Extract the (x, y) coordinate from the center of the cell holding the provided text.  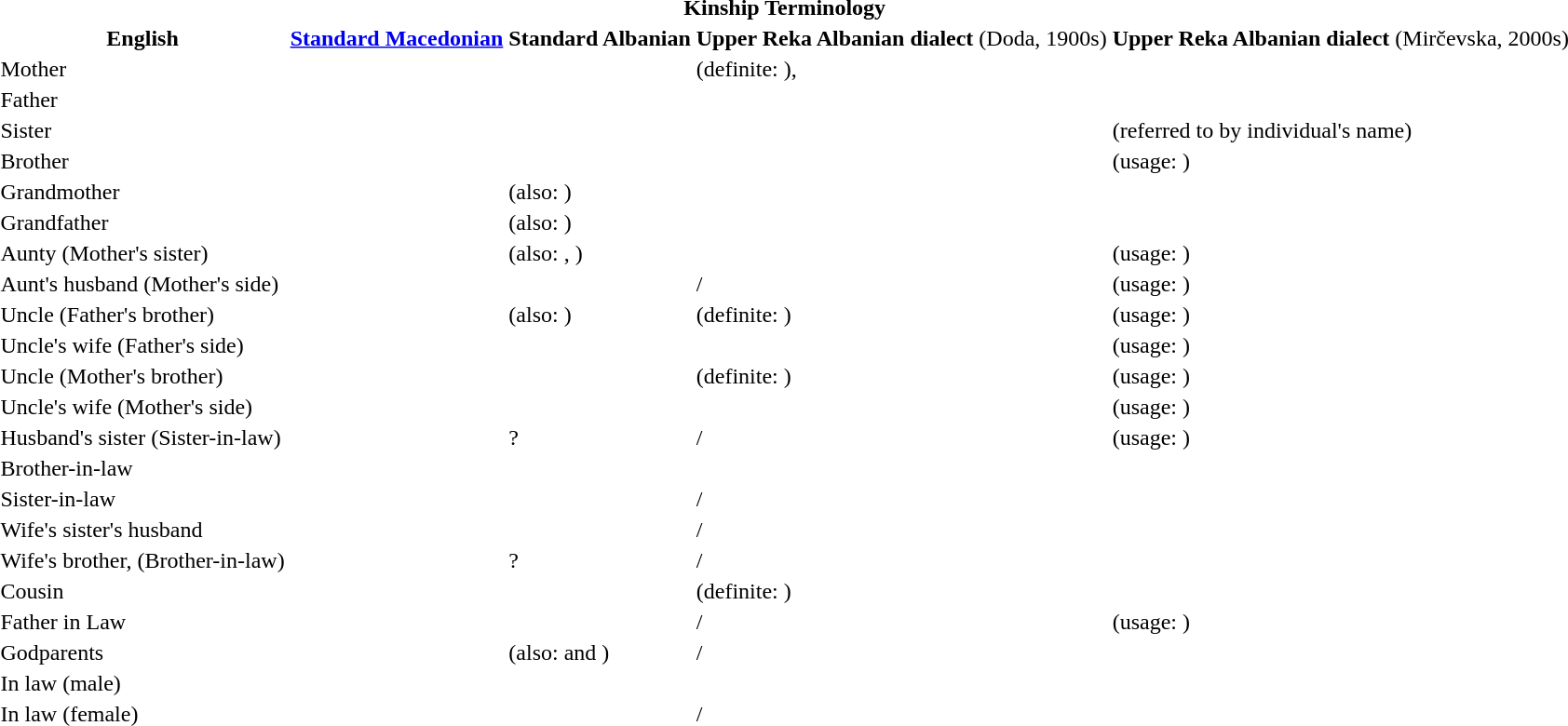
(also: and ) (600, 652)
(definite: ), (901, 69)
Upper Reka Albanian dialect (Doda, 1900s) (901, 38)
Standard Macedonian (397, 38)
Standard Albanian (600, 38)
(also: , ) (600, 253)
